Extract the (x, y) coordinate from the center of the cell holding the provided text.  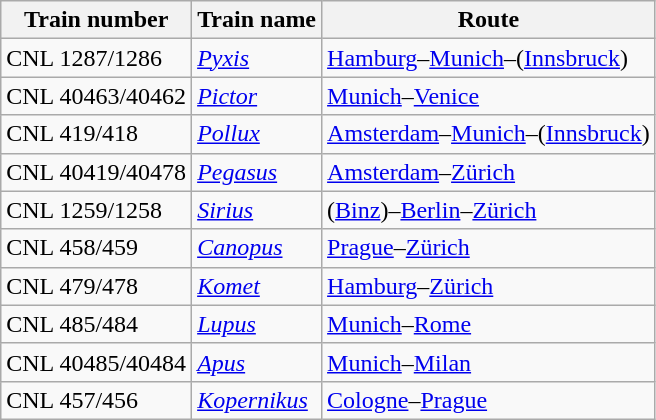
Amsterdam–Munich–(Innsbruck) (489, 134)
Amsterdam–Zürich (489, 172)
Hamburg–Zürich (489, 286)
CNL 40463/40462 (96, 96)
Lupus (257, 324)
Hamburg–Munich–(Innsbruck) (489, 58)
Komet (257, 286)
Pollux (257, 134)
CNL 40419/40478 (96, 172)
Sirius (257, 210)
CNL 1259/1258 (96, 210)
Pegasus (257, 172)
Pyxis (257, 58)
Munich–Rome (489, 324)
CNL 458/459 (96, 248)
CNL 457/456 (96, 400)
Train number (96, 20)
CNL 419/418 (96, 134)
Canopus (257, 248)
Munich–Milan (489, 362)
Apus (257, 362)
CNL 485/484 (96, 324)
CNL 479/478 (96, 286)
CNL 1287/1286 (96, 58)
Train name (257, 20)
(Binz)–Berlin–Zürich (489, 210)
CNL 40485/40484 (96, 362)
Route (489, 20)
Prague–Zürich (489, 248)
Kopernikus (257, 400)
Cologne–Prague (489, 400)
Pictor (257, 96)
Munich–Venice (489, 96)
